Detect which cell encompasses the target text, then output its (x, y) center coordinate. 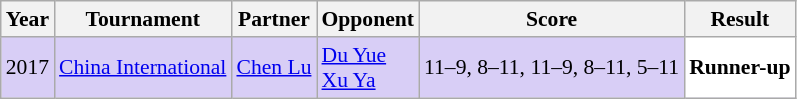
China International (142, 68)
Tournament (142, 19)
2017 (28, 68)
Opponent (368, 19)
11–9, 8–11, 11–9, 8–11, 5–11 (552, 68)
Partner (274, 19)
Result (740, 19)
Year (28, 19)
Score (552, 19)
Chen Lu (274, 68)
Du Yue Xu Ya (368, 68)
Runner-up (740, 68)
